Capture the cell that displays the provided text and extract its [X, Y] central coordinate. 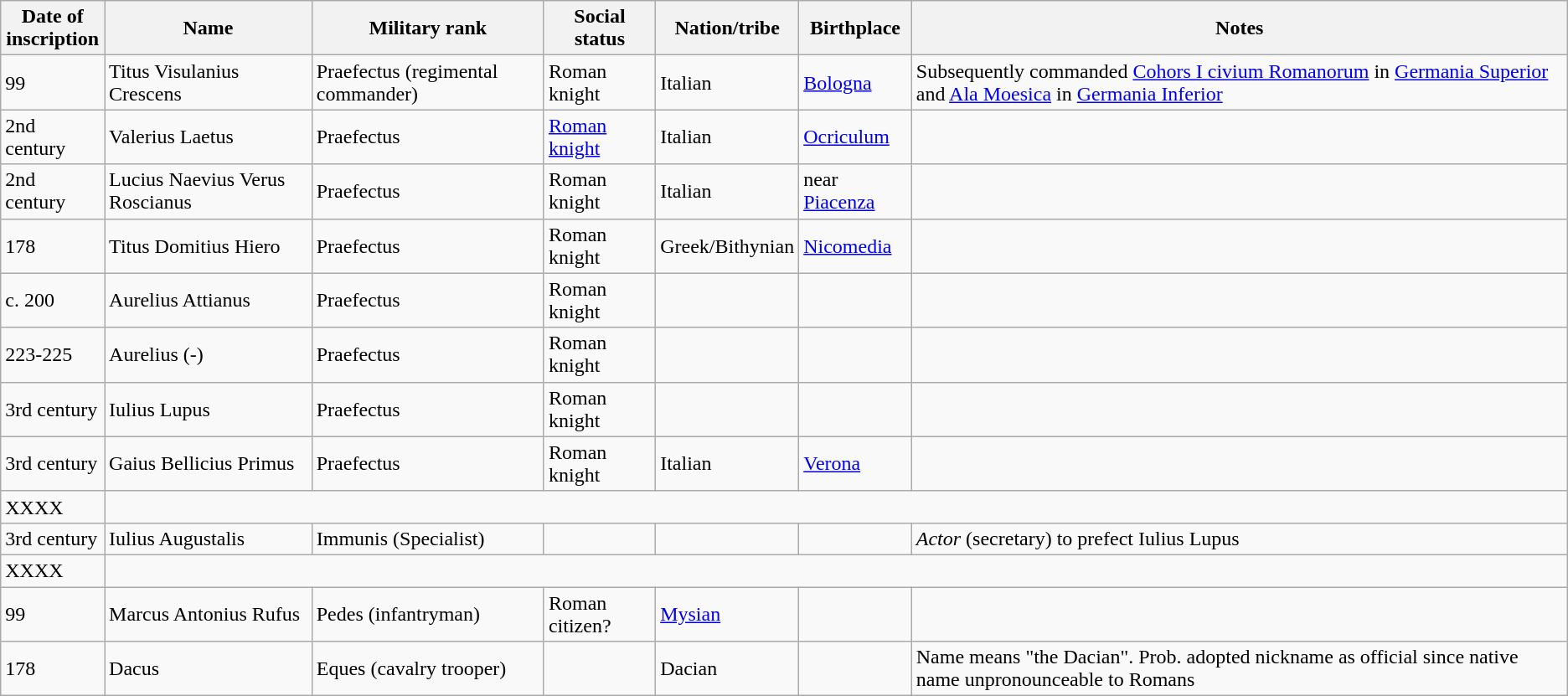
Nation/tribe [727, 28]
Verona [856, 464]
Aurelius Attianus [209, 300]
Military rank [427, 28]
near Piacenza [856, 191]
Birthplace [856, 28]
c. 200 [53, 300]
Greek/Bithynian [727, 246]
Ocriculum [856, 137]
Mysian [727, 613]
Titus Domitius Hiero [209, 246]
Notes [1240, 28]
Pedes (infantryman) [427, 613]
Name means "the Dacian". Prob. adopted nickname as official since native name unpronounceable to Romans [1240, 668]
Valerius Laetus [209, 137]
Iulius Augustalis [209, 539]
Titus Visulanius Crescens [209, 82]
Immunis (Specialist) [427, 539]
Subsequently commanded Cohors I civium Romanorum in Germania Superior and Ala Moesica in Germania Inferior [1240, 82]
Lucius Naevius Verus Roscianus [209, 191]
Eques (cavalry trooper) [427, 668]
Social status [600, 28]
Marcus Antonius Rufus [209, 613]
Aurelius (-) [209, 355]
223-225 [53, 355]
Gaius Bellicius Primus [209, 464]
Name [209, 28]
Roman citizen? [600, 613]
Iulius Lupus [209, 409]
Dacus [209, 668]
Praefectus (regimental commander) [427, 82]
Nicomedia [856, 246]
Bologna [856, 82]
Actor (secretary) to prefect Iulius Lupus [1240, 539]
Dacian [727, 668]
Date ofinscription [53, 28]
